Extract the (X, Y) coordinate from the center of the cell holding the provided text.  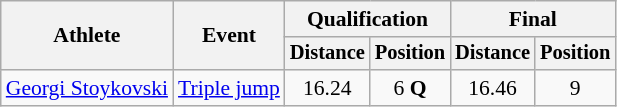
Final (532, 19)
16.24 (328, 88)
Athlete (87, 36)
9 (575, 88)
16.46 (492, 88)
Qualification (368, 19)
Event (229, 36)
6 Q (410, 88)
Triple jump (229, 88)
Georgi Stoykovski (87, 88)
